Scan for the cell matching the given text and deliver its [x, y] coordinate at center. 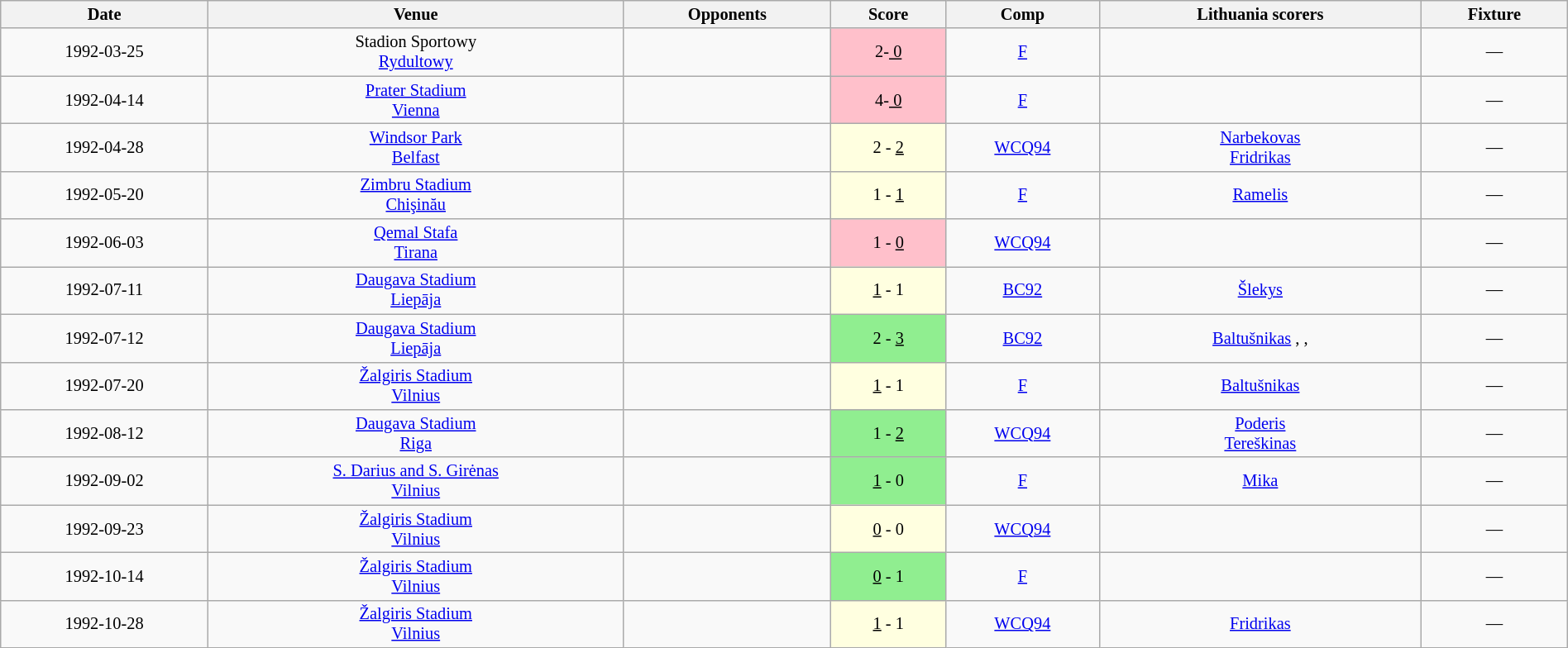
Baltušnikas , , [1260, 338]
Šlekys [1260, 290]
Ramelis [1260, 195]
Lithuania scorers [1260, 14]
1992-04-14 [104, 100]
1992-07-20 [104, 386]
S. Darius and S. Girėnas Vilnius [415, 481]
1992-10-28 [104, 624]
1992-07-11 [104, 290]
Prater Stadium Vienna [415, 100]
Venue [415, 14]
1992-07-12 [104, 338]
2 - 2 [888, 147]
2- 0 [888, 52]
Fixture [1495, 14]
Opponents [728, 14]
Zimbru Stadium Chişinău [415, 195]
Daugava Stadium Riga [415, 433]
1992-03-25 [104, 52]
Baltušnikas [1260, 386]
1 - 2 [888, 433]
Windsor Park Belfast [415, 147]
4- 0 [888, 100]
0 - 0 [888, 529]
Fridrikas [1260, 624]
Stadion Sportowy Rydultowy [415, 52]
1992-09-23 [104, 529]
Qemal Stafa Tirana [415, 243]
2 - 3 [888, 338]
1992-04-28 [104, 147]
Narbekovas Fridrikas [1260, 147]
Poderis Tereškinas [1260, 433]
1992-09-02 [104, 481]
Score [888, 14]
1992-06-03 [104, 243]
Mika [1260, 481]
1992-08-12 [104, 433]
0 - 1 [888, 576]
1992-05-20 [104, 195]
1992-10-14 [104, 576]
Date [104, 14]
Comp [1023, 14]
